Output the (x, y) coordinate of the center of the cell containing the given text.  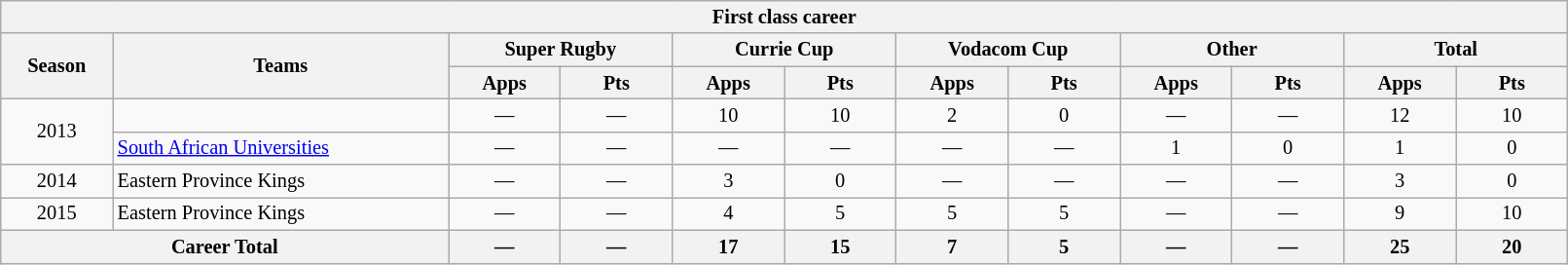
2013 (56, 131)
7 (952, 246)
Career Total (225, 246)
Vodacom Cup (1008, 50)
Super Rugby (561, 50)
17 (728, 246)
Teams (280, 66)
Season (56, 66)
2 (952, 115)
4 (728, 213)
2014 (56, 181)
15 (841, 246)
First class career (784, 17)
2015 (56, 213)
Total (1456, 50)
20 (1513, 246)
9 (1400, 213)
25 (1400, 246)
South African Universities (280, 148)
12 (1400, 115)
Currie Cup (784, 50)
Other (1232, 50)
